Locate the cell with the specified text and output its [X, Y] center coordinate. 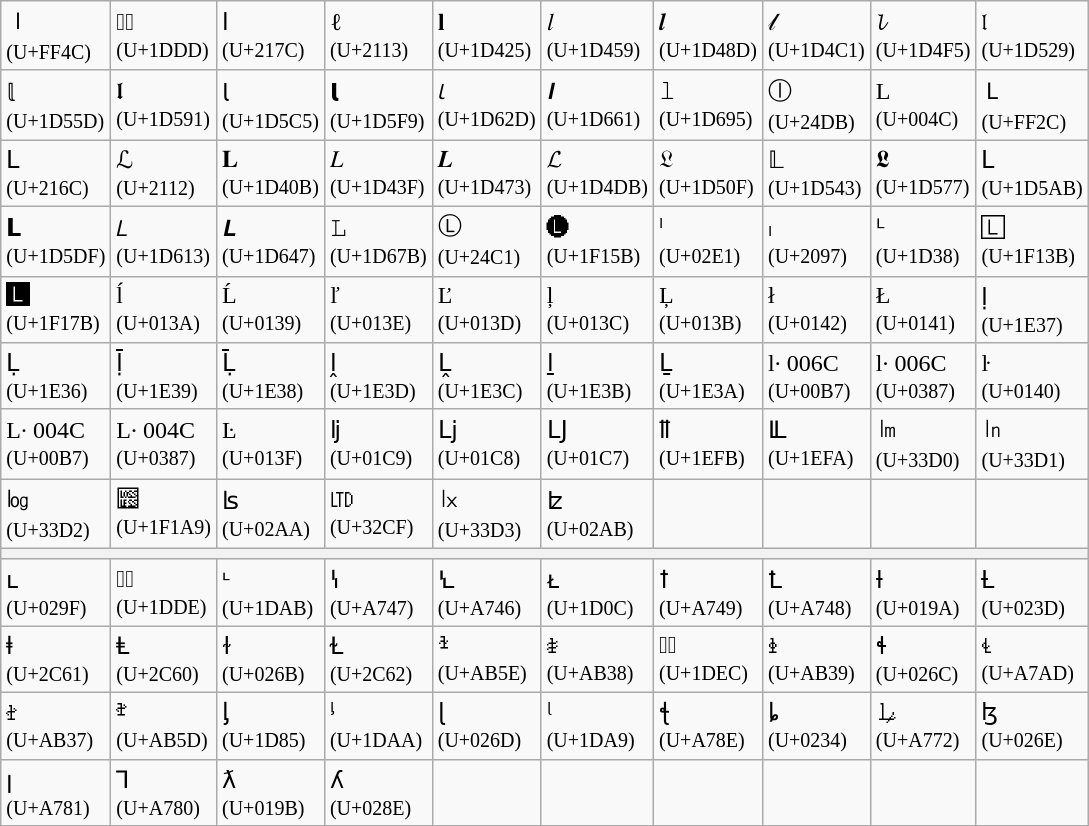
🆩 (U+1F1A9) [164, 514]
ꬷ (U+AB37) [56, 726]
𝙻 (U+1D67B) [378, 241]
ꝉ (U+A749) [708, 592]
㏐ (U+33D0) [923, 444]
ꞎ (U+A78E) [708, 726]
Ḷ (U+1E36) [56, 376]
Ⱡ (U+2C60) [164, 660]
ꬹ (U+AB39) [816, 660]
ᶩ (U+1DA9) [597, 726]
ʫ (U+02AB) [597, 514]
𝗟 (U+1D5DF) [56, 241]
l· 006C (U+0387) [923, 376]
𝐋 (U+1D40B) [270, 174]
ǈ (U+01C8) [486, 444]
🅻 (U+1F17B) [56, 310]
𝑳 (U+1D473) [486, 174]
𝘭 (U+1D62D) [486, 105]
𝚕 (U+1D695) [708, 105]
ł (U+0142) [816, 310]
◌ᷝ (U+1DDD) [164, 36]
𝘓 (U+1D613) [164, 241]
ʎ (U+028E) [378, 792]
ỻ (U+1EFB) [708, 444]
Ꝉ (U+A748) [816, 592]
Ĺ (U+0139) [270, 310]
Ļ (U+013B) [708, 310]
ꞁ (U+A781) [56, 792]
ℒ (U+2112) [164, 174]
Ḹ (U+1E38) [270, 376]
Ɫ (U+2C62) [378, 660]
𝗹 (U+1D5F9) [378, 105]
ꭝ (U+AB5D) [164, 726]
Ɬ (U+A7AD) [1032, 660]
L (U+004C) [923, 105]
ɭ (U+026D) [486, 726]
ľ (U+013E) [378, 310]
𝑙 (U+1D459) [597, 36]
l· 006C (U+00B7) [816, 376]
𝙇 (U+1D647) [270, 241]
㏒ (U+33D2) [56, 514]
ⅼ (U+217C) [270, 36]
𝕃 (U+1D543) [816, 174]
ᴌ (U+1D0C) [597, 592]
𝕝 (U+1D55D) [56, 105]
ŀ (U+0140) [1032, 376]
ₗ (U+2097) [816, 241]
ƛ (U+019B) [270, 792]
ḹ (U+1E39) [164, 376]
𝓁 (U+1D4C1) [816, 36]
𝐿 (U+1D43F) [378, 174]
Ｌ (U+FF2C) [1032, 105]
ˡ (U+02E1) [708, 241]
ĺ (U+013A) [164, 310]
ȴ (U+0234) [816, 726]
ḽ (U+1E3D) [378, 376]
ʪ (U+02AA) [270, 514]
Ⅼ (U+216C) [56, 174]
𝒍 (U+1D48D) [708, 36]
𝖑 (U+1D591) [164, 105]
ḻ (U+1E3B) [597, 376]
𝔏 (U+1D50F) [708, 174]
L· 004C (U+0387) [164, 444]
ʟ (U+029F) [56, 592]
ｌ (U+FF4C) [56, 36]
Ⓛ (U+24C1) [486, 241]
ⱡ (U+2C61) [56, 660]
ᴸ (U+1D38) [923, 241]
◌ᷞ (U+1DDE) [164, 592]
L· 004C (U+00B7) [56, 444]
ᶪ (U+1DAA) [378, 726]
◌ᷬ (U+1DEC) [708, 660]
ⓛ (U+24DB) [816, 105]
Ḻ (U+1E3A) [708, 376]
𝕷 (U+1D577) [923, 174]
Ƚ (U+023D) [1032, 592]
Ł (U+0141) [923, 310]
ǉ (U+01C9) [378, 444]
ꭞ (U+AB5E) [486, 660]
㋏ (U+32CF) [378, 514]
ꝇ (U+A747) [378, 592]
ɫ (U+026B) [270, 660]
Ỻ (U+1EFA) [816, 444]
ḷ (U+1E37) [1032, 310]
ƚ (U+019A) [923, 592]
𝙡 (U+1D661) [597, 105]
ℓ (U+2113) [378, 36]
𝔩 (U+1D529) [1032, 36]
Ḽ (U+1E3C) [486, 376]
ɮ (U+026E) [1032, 726]
㏑ (U+33D1) [1032, 444]
𝖫 (U+1D5AB) [1032, 174]
ꝲ (U+A772) [923, 726]
ļ (U+013C) [597, 310]
𝓛 (U+1D4DB) [597, 174]
🄻 (U+1F13B) [1032, 241]
ᶫ (U+1DAB) [270, 592]
㏓ (U+33D3) [486, 514]
Ꝇ (U+A746) [486, 592]
🅛 (U+1F15B) [597, 241]
ɬ (U+026C) [923, 660]
ᶅ (U+1D85) [270, 726]
𝐥 (U+1D425) [486, 36]
𝓵 (U+1D4F5) [923, 36]
Ꞁ (U+A780) [164, 792]
Ǉ (U+01C7) [597, 444]
Ľ (U+013D) [486, 310]
ꬸ (U+AB38) [597, 660]
𝗅 (U+1D5C5) [270, 105]
Ŀ (U+013F) [270, 444]
